Output the [x, y] coordinate of the center of the cell containing the given text.  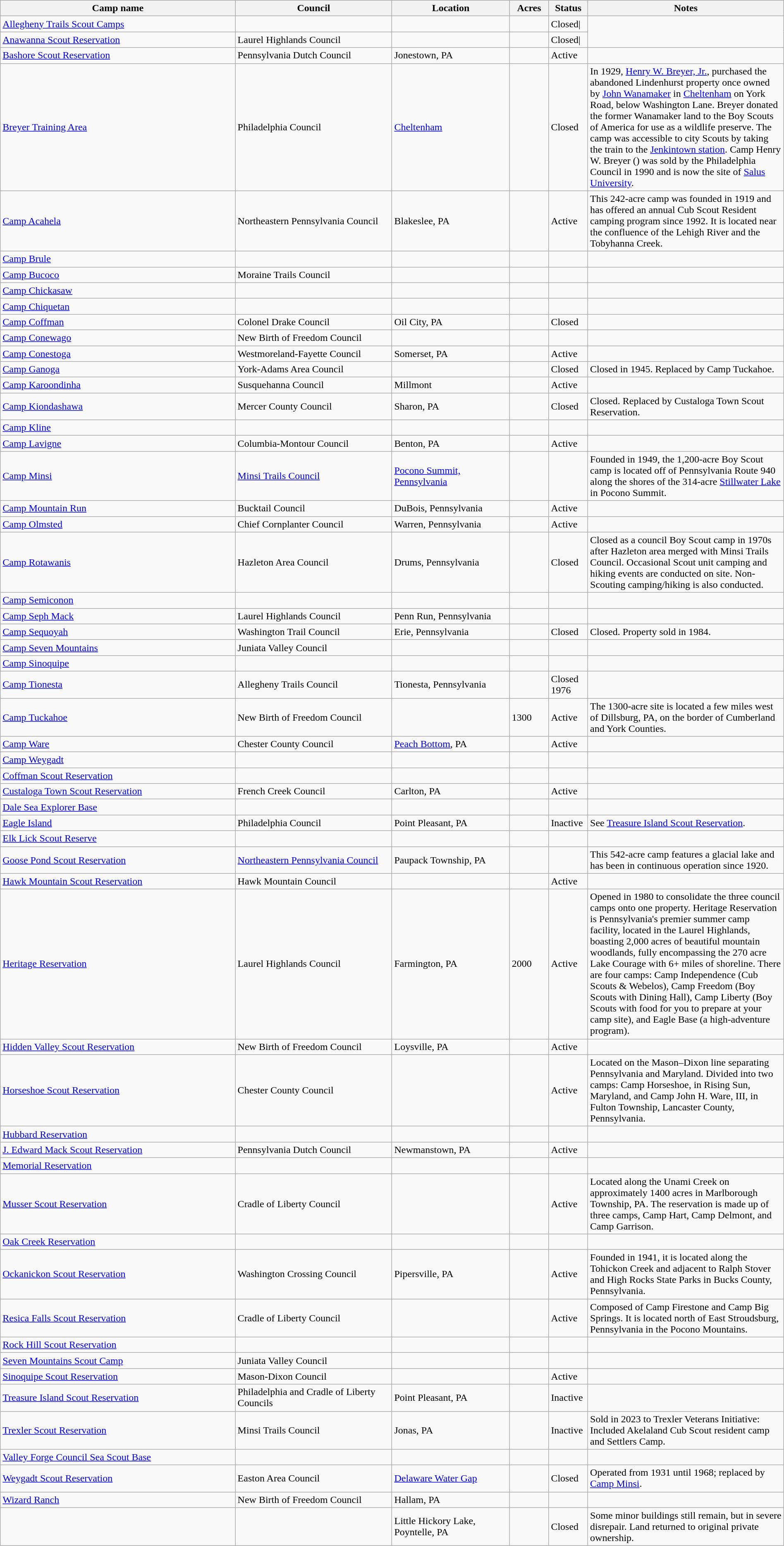
Newmanstown, PA [451, 1150]
Camp Rotawanis [118, 562]
Millmont [451, 385]
Some minor buildings still remain, but in severe disrepair. Land returned to original private ownership. [686, 1527]
Camp Bucoco [118, 275]
Goose Pond Scout Reservation [118, 860]
Status [568, 8]
Washington Crossing Council [313, 1274]
Dale Sea Explorer Base [118, 807]
Farmington, PA [451, 964]
Blakeslee, PA [451, 221]
Horseshoe Scout Reservation [118, 1091]
Camp Tionesta [118, 684]
Elk Lick Scout Reserve [118, 839]
Camp Minsi [118, 476]
Sharon, PA [451, 406]
Camp Acahela [118, 221]
Hawk Mountain Council [313, 881]
Drums, Pennsylvania [451, 562]
Mercer County Council [313, 406]
Loysville, PA [451, 1047]
Camp Seven Mountains [118, 647]
Jonestown, PA [451, 55]
Closed 1976 [568, 684]
Heritage Reservation [118, 964]
Camp Brule [118, 259]
Oak Creek Reservation [118, 1242]
Camp Tuckahoe [118, 717]
Washington Trail Council [313, 632]
1300 [529, 717]
Trexler Scout Reservation [118, 1430]
Coffman Scout Reservation [118, 776]
Somerset, PA [451, 354]
Oil City, PA [451, 322]
Hazleton Area Council [313, 562]
Benton, PA [451, 443]
Philadelphia and Cradle of Liberty Councils [313, 1397]
Camp Conewago [118, 338]
Peach Bottom, PA [451, 744]
Little Hickory Lake, Poyntelle, PA [451, 1527]
Camp Olmsted [118, 524]
J. Edward Mack Scout Reservation [118, 1150]
Camp Kiondashawa [118, 406]
The 1300-acre site is located a few miles west of Dillsburg, PA, on the border of Cumberland and York Counties. [686, 717]
Paupack Township, PA [451, 860]
Camp Lavigne [118, 443]
Warren, Pennsylvania [451, 524]
Rock Hill Scout Reservation [118, 1345]
Operated from 1931 until 1968; replaced by Camp Minsi. [686, 1479]
Camp Semiconon [118, 600]
Pocono Summit, Pennsylvania [451, 476]
DuBois, Pennsylvania [451, 508]
Closed. Property sold in 1984. [686, 632]
Mason-Dixon Council [313, 1376]
Closed in 1945. Replaced by Camp Tuckahoe. [686, 369]
Camp Sinoquipe [118, 663]
Seven Mountains Scout Camp [118, 1361]
Penn Run, Pennsylvania [451, 616]
Chief Cornplanter Council [313, 524]
Resica Falls Scout Reservation [118, 1318]
2000 [529, 964]
Acres [529, 8]
Sinoquipe Scout Reservation [118, 1376]
Allegheny Trails Council [313, 684]
Weygadt Scout Reservation [118, 1479]
Sold in 2023 to Trexler Veterans Initiative: Included Akelaland Cub Scout resident camp and Settlers Camp. [686, 1430]
Colonel Drake Council [313, 322]
Hidden Valley Scout Reservation [118, 1047]
Delaware Water Gap [451, 1479]
Notes [686, 8]
Council [313, 8]
Tionesta, Pennsylvania [451, 684]
Hubbard Reservation [118, 1134]
French Creek Council [313, 791]
Bucktail Council [313, 508]
Camp Ware [118, 744]
Musser Scout Reservation [118, 1203]
Camp Kline [118, 428]
Pipersville, PA [451, 1274]
Westmoreland-Fayette Council [313, 354]
Camp Mountain Run [118, 508]
Erie, Pennsylvania [451, 632]
Camp Coffman [118, 322]
Camp Weygadt [118, 760]
Camp Karoondinha [118, 385]
Eagle Island [118, 823]
Founded in 1941, it is located along the Tohickon Creek and adjacent to Ralph Stover and High Rocks State Parks in Bucks County, Pennsylvania. [686, 1274]
Hawk Mountain Scout Reservation [118, 881]
Closed. Replaced by Custaloga Town Scout Reservation. [686, 406]
Camp Conestoga [118, 354]
Ockanickon Scout Reservation [118, 1274]
Columbia-Montour Council [313, 443]
Memorial Reservation [118, 1165]
Camp Seph Mack [118, 616]
Hallam, PA [451, 1500]
Bashore Scout Reservation [118, 55]
Moraine Trails Council [313, 275]
This 542-acre camp features a glacial lake and has been in continuous operation since 1920. [686, 860]
Valley Forge Council Sea Scout Base [118, 1457]
Easton Area Council [313, 1479]
York-Adams Area Council [313, 369]
Composed of Camp Firestone and Camp Big Springs. It is located north of East Stroudsburg, Pennsylvania in the Pocono Mountains. [686, 1318]
Camp Chickasaw [118, 290]
Camp Chiquetan [118, 306]
Custaloga Town Scout Reservation [118, 791]
Anawanna Scout Reservation [118, 40]
Cheltenham [451, 127]
See Treasure Island Scout Reservation. [686, 823]
Location [451, 8]
Camp Ganoga [118, 369]
Allegheny Trails Scout Camps [118, 24]
Susquehanna Council [313, 385]
Wizard Ranch [118, 1500]
Carlton, PA [451, 791]
Jonas, PA [451, 1430]
Camp name [118, 8]
Breyer Training Area [118, 127]
Camp Sequoyah [118, 632]
Treasure Island Scout Reservation [118, 1397]
